Find where the given text appears and provide that cell's center as (x, y) coordinate. 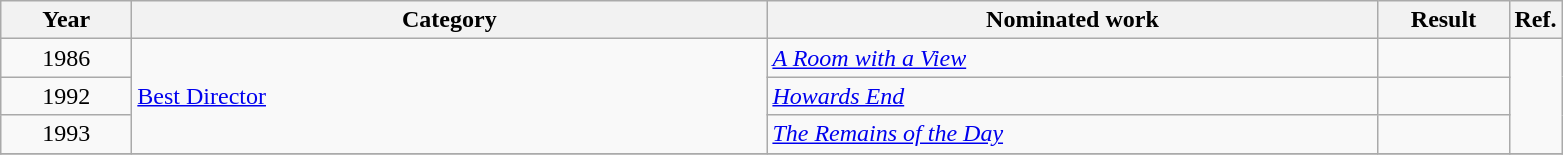
Category (450, 20)
Ref. (1536, 20)
Best Director (450, 96)
Howards End (1072, 96)
1992 (66, 96)
Result (1444, 20)
Nominated work (1072, 20)
A Room with a View (1072, 58)
1993 (66, 134)
1986 (66, 58)
Year (66, 20)
The Remains of the Day (1072, 134)
